Determine the [x, y] coordinate at the center of the cell enclosing the given text.  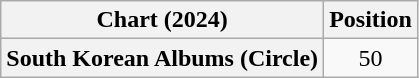
Chart (2024) [162, 20]
Position [371, 20]
50 [371, 58]
South Korean Albums (Circle) [162, 58]
